Pinpoint the cell where the given text exists, returning its [X, Y] midpoint coordinate. 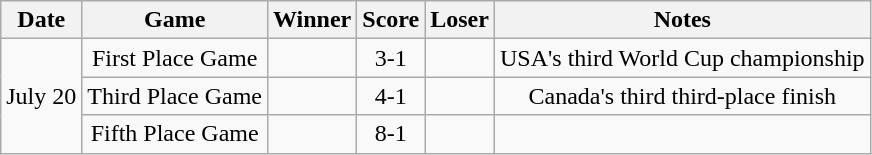
Game [175, 20]
USA's third World Cup championship [682, 58]
July 20 [42, 96]
Fifth Place Game [175, 134]
Winner [312, 20]
Notes [682, 20]
Date [42, 20]
First Place Game [175, 58]
Loser [460, 20]
Canada's third third-place finish [682, 96]
8-1 [391, 134]
3-1 [391, 58]
Third Place Game [175, 96]
Score [391, 20]
4-1 [391, 96]
